Locate the cell with the specified text and output its [X, Y] center coordinate. 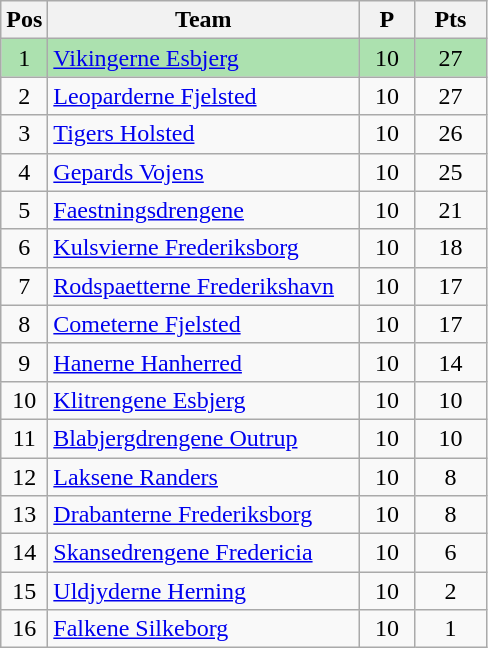
18 [450, 248]
Pts [450, 20]
26 [450, 134]
Leoparderne Fjelsted [204, 96]
Laksene Randers [204, 477]
Cometerne Fjelsted [204, 324]
Pos [24, 20]
12 [24, 477]
P [387, 20]
Faestningsdrengene [204, 210]
Vikingerne Esbjerg [204, 58]
Klitrengene Esbjerg [204, 400]
Skansedrengene Fredericia [204, 553]
15 [24, 591]
Uldjyderne Herning [204, 591]
Hanerne Hanherred [204, 362]
21 [450, 210]
13 [24, 515]
11 [24, 438]
Team [204, 20]
Gepards Vojens [204, 172]
9 [24, 362]
Drabanterne Frederiksborg [204, 515]
3 [24, 134]
25 [450, 172]
7 [24, 286]
16 [24, 629]
4 [24, 172]
Falkene Silkeborg [204, 629]
Rodspaetterne Frederikshavn [204, 286]
5 [24, 210]
Kulsvierne Frederiksborg [204, 248]
Blabjergdrengene Outrup [204, 438]
Tigers Holsted [204, 134]
